Pinpoint the cell where the given text exists, returning its [x, y] midpoint coordinate. 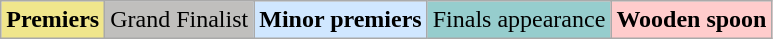
Minor premiers [340, 20]
Wooden spoon [692, 20]
Grand Finalist [180, 20]
Finals appearance [519, 20]
Premiers [53, 20]
